Search for the cell housing the specified text and yield its [X, Y] center coordinate. 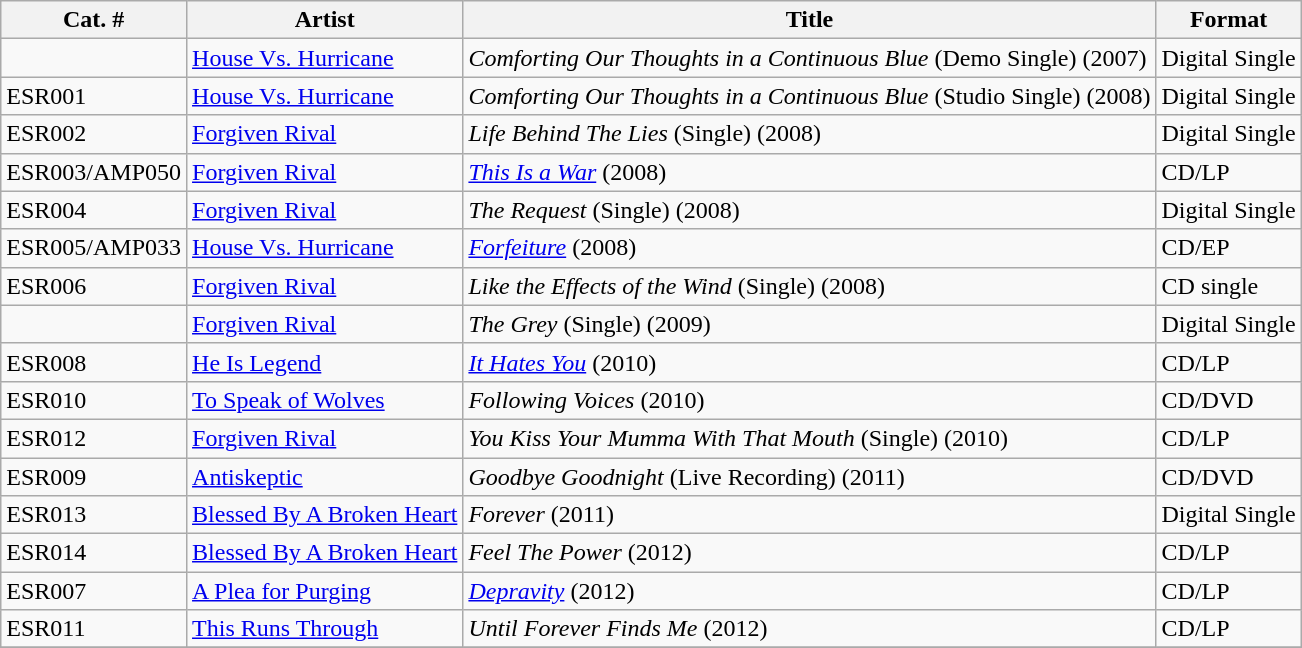
Like the Effects of the Wind (Single) (2008) [810, 286]
CD/EP [1228, 248]
ESR005/AMP033 [94, 248]
ESR006 [94, 286]
Format [1228, 20]
It Hates You (2010) [810, 362]
This Is a War (2008) [810, 172]
Antiskeptic [325, 477]
ESR007 [94, 591]
ESR011 [94, 629]
Following Voices (2010) [810, 400]
Goodbye Goodnight (Live Recording) (2011) [810, 477]
ESR004 [94, 210]
Forfeiture (2008) [810, 248]
ESR013 [94, 515]
ESR003/AMP050 [94, 172]
Feel The Power (2012) [810, 553]
ESR002 [94, 134]
ESR008 [94, 362]
You Kiss Your Mumma With That Mouth (Single) (2010) [810, 438]
Until Forever Finds Me (2012) [810, 629]
To Speak of Wolves [325, 400]
This Runs Through [325, 629]
He Is Legend [325, 362]
The Request (Single) (2008) [810, 210]
The Grey (Single) (2009) [810, 324]
ESR012 [94, 438]
CD single [1228, 286]
Title [810, 20]
ESR009 [94, 477]
ESR001 [94, 96]
ESR014 [94, 553]
A Plea for Purging [325, 591]
Cat. # [94, 20]
Artist [325, 20]
Life Behind The Lies (Single) (2008) [810, 134]
Comforting Our Thoughts in a Continuous Blue (Studio Single) (2008) [810, 96]
Depravity (2012) [810, 591]
Forever (2011) [810, 515]
Comforting Our Thoughts in a Continuous Blue (Demo Single) (2007) [810, 58]
ESR010 [94, 400]
